Scan for the cell matching the given text and deliver its (X, Y) coordinate at center. 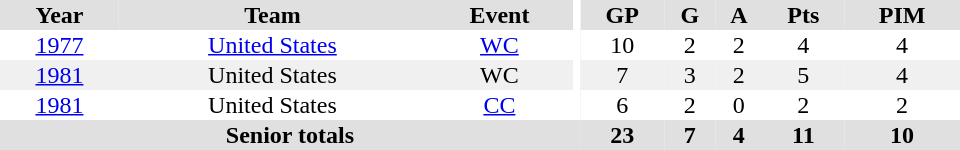
GP (622, 15)
Team (272, 15)
Pts (804, 15)
Senior totals (290, 135)
0 (738, 105)
G (690, 15)
1977 (60, 45)
A (738, 15)
CC (500, 105)
11 (804, 135)
Year (60, 15)
6 (622, 105)
Event (500, 15)
3 (690, 75)
PIM (902, 15)
5 (804, 75)
23 (622, 135)
